Provide the [X, Y] coordinate of the cell's center where the given text is located.  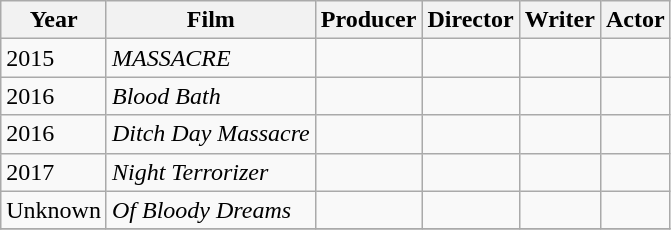
2015 [54, 58]
Actor [635, 20]
Night Terrorizer [210, 172]
Producer [368, 20]
Unknown [54, 210]
Blood Bath [210, 96]
Writer [560, 20]
Of Bloody Dreams [210, 210]
Film [210, 20]
2017 [54, 172]
MASSACRE [210, 58]
Director [470, 20]
Ditch Day Massacre [210, 134]
Year [54, 20]
